Scan for the cell matching the given text and deliver its [X, Y] coordinate at center. 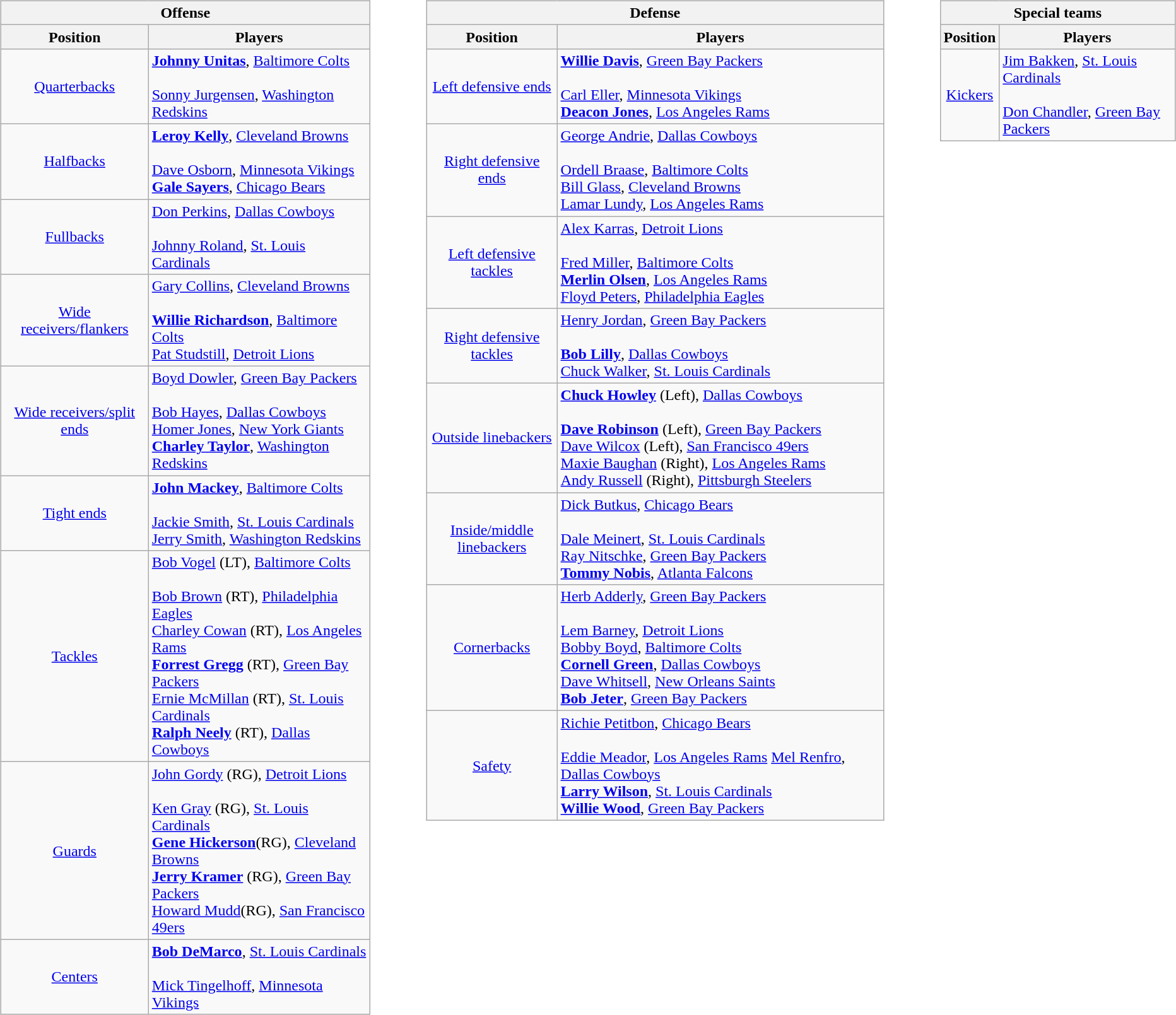
Safety [492, 766]
George Andrie, Dallas CowboysOrdell Braase, Baltimore Colts Bill Glass, Cleveland Browns Lamar Lundy, Los Angeles Rams [720, 170]
Left defensive tackles [492, 262]
Kickers [970, 95]
Gary Collins, Cleveland BrownsWillie Richardson, Baltimore Colts Pat Studstill, Detroit Lions [259, 320]
Centers [74, 977]
Right defensive ends [492, 170]
Offense [185, 13]
John Mackey, Baltimore ColtsJackie Smith, St. Louis Cardinals Jerry Smith, Washington Redskins [259, 513]
Henry Jordan, Green Bay PackersBob Lilly, Dallas Cowboys Chuck Walker, St. Louis Cardinals [720, 346]
Cornerbacks [492, 648]
Wide receivers/flankers [74, 320]
Boyd Dowler, Green Bay PackersBob Hayes, Dallas Cowboys Homer Jones, New York Giants Charley Taylor, Washington Redskins [259, 421]
Wide receivers/split ends [74, 421]
Defense [655, 13]
Inside/middle linebackers [492, 539]
Quarterbacks [74, 86]
Left defensive ends [492, 86]
Alex Karras, Detroit LionsFred Miller, Baltimore Colts Merlin Olsen, Los Angeles Rams Floyd Peters, Philadelphia Eagles [720, 262]
Bob DeMarco, St. Louis CardinalsMick Tingelhoff, Minnesota Vikings [259, 977]
Halfbacks [74, 161]
Special teams [1057, 13]
Willie Davis, Green Bay PackersCarl Eller, Minnesota Vikings Deacon Jones, Los Angeles Rams [720, 86]
Tight ends [74, 513]
Don Perkins, Dallas CowboysJohnny Roland, St. Louis Cardinals [259, 237]
Jim Bakken, St. Louis CardinalsDon Chandler, Green Bay Packers [1088, 95]
Dick Butkus, Chicago Bears Dale Meinert, St. Louis Cardinals Ray Nitschke, Green Bay Packers Tommy Nobis, Atlanta Falcons [720, 539]
Guards [74, 850]
Tackles [74, 656]
Right defensive tackles [492, 346]
Fullbacks [74, 237]
Johnny Unitas, Baltimore Colts Sonny Jurgensen, Washington Redskins [259, 86]
Outside linebackers [492, 438]
Leroy Kelly, Cleveland BrownsDave Osborn, Minnesota Vikings Gale Sayers, Chicago Bears [259, 161]
